Find where the given text appears and provide that cell's center as [X, Y] coordinate. 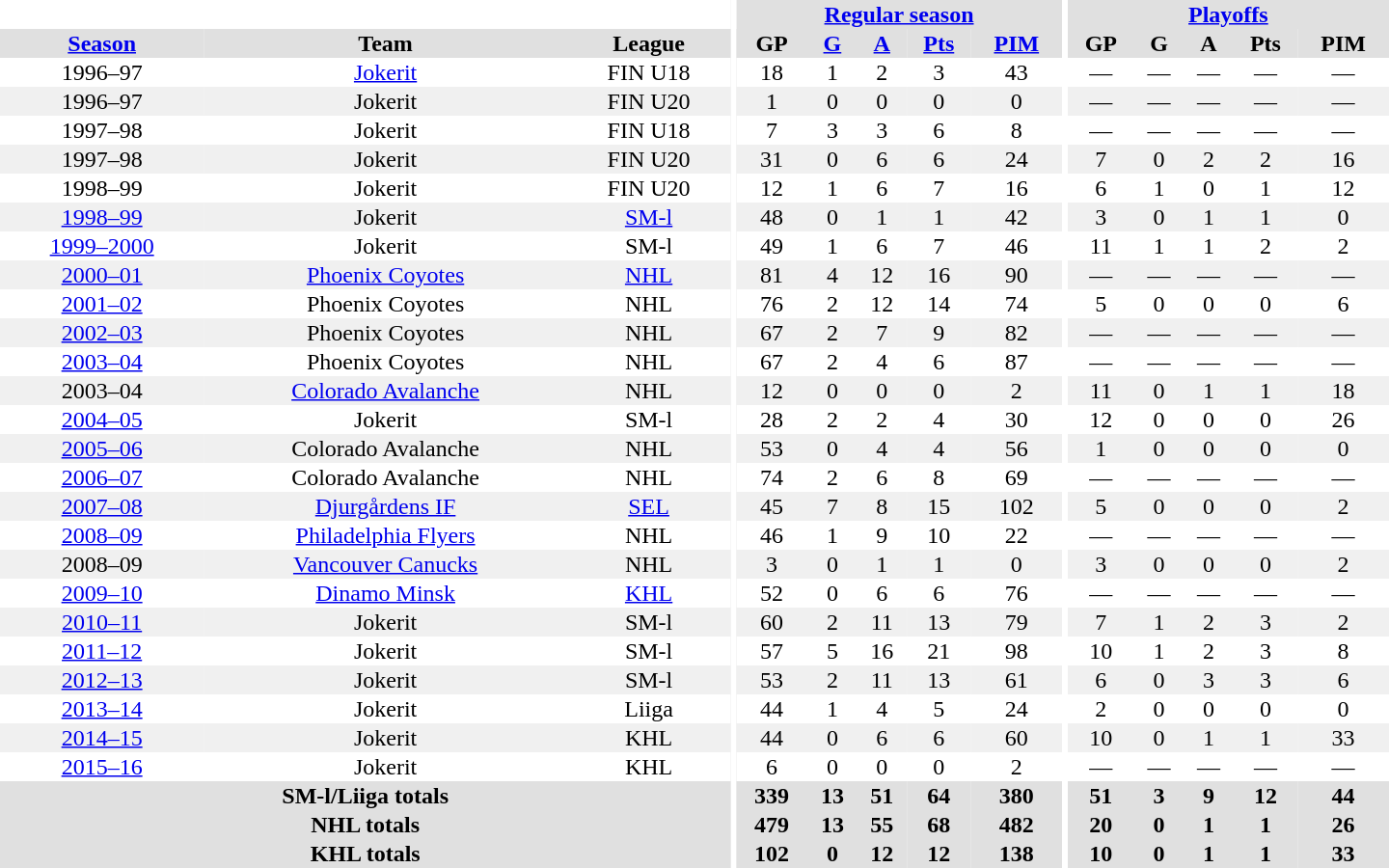
22 [1017, 535]
2005–06 [102, 448]
2015–16 [102, 767]
2013–14 [102, 709]
57 [772, 651]
Season [102, 43]
Djurgårdens IF [386, 506]
2002–03 [102, 333]
138 [1017, 854]
2012–13 [102, 680]
56 [1017, 448]
Dinamo Minsk [386, 593]
45 [772, 506]
2007–08 [102, 506]
339 [772, 796]
79 [1017, 622]
61 [1017, 680]
42 [1017, 217]
15 [940, 506]
98 [1017, 651]
KHL totals [365, 854]
81 [772, 275]
90 [1017, 275]
482 [1017, 825]
55 [882, 825]
2006–07 [102, 477]
NHL totals [365, 825]
28 [772, 420]
1999–2000 [102, 246]
Philadelphia Flyers [386, 535]
69 [1017, 477]
82 [1017, 333]
48 [772, 217]
380 [1017, 796]
2004–05 [102, 420]
2000–01 [102, 275]
68 [940, 825]
64 [940, 796]
2001–02 [102, 304]
2011–12 [102, 651]
League [648, 43]
2010–11 [102, 622]
14 [940, 304]
20 [1102, 825]
52 [772, 593]
21 [940, 651]
31 [772, 159]
Vancouver Canucks [386, 564]
479 [772, 825]
Team [386, 43]
Liiga [648, 709]
43 [1017, 72]
49 [772, 246]
SEL [648, 506]
Regular season [899, 14]
2009–10 [102, 593]
87 [1017, 362]
2014–15 [102, 738]
SM-l/Liiga totals [365, 796]
Playoffs [1229, 14]
30 [1017, 420]
